Pinpoint the cell where the given text exists, returning its (X, Y) midpoint coordinate. 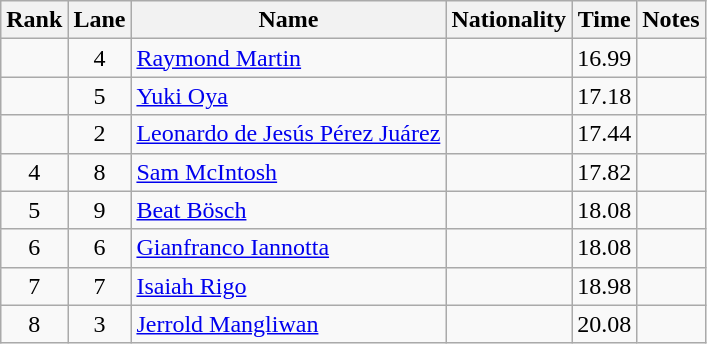
17.82 (604, 172)
Beat Bösch (288, 210)
Sam McIntosh (288, 172)
Time (604, 20)
Yuki Oya (288, 96)
Jerrold Mangliwan (288, 324)
9 (100, 210)
Isaiah Rigo (288, 286)
2 (100, 134)
17.44 (604, 134)
17.18 (604, 96)
Rank (34, 20)
Raymond Martin (288, 58)
Leonardo de Jesús Pérez Juárez (288, 134)
Notes (671, 20)
20.08 (604, 324)
16.99 (604, 58)
18.98 (604, 286)
Nationality (509, 20)
Lane (100, 20)
Gianfranco Iannotta (288, 248)
3 (100, 324)
Name (288, 20)
